Locate the cell with the specified text and output its [x, y] center coordinate. 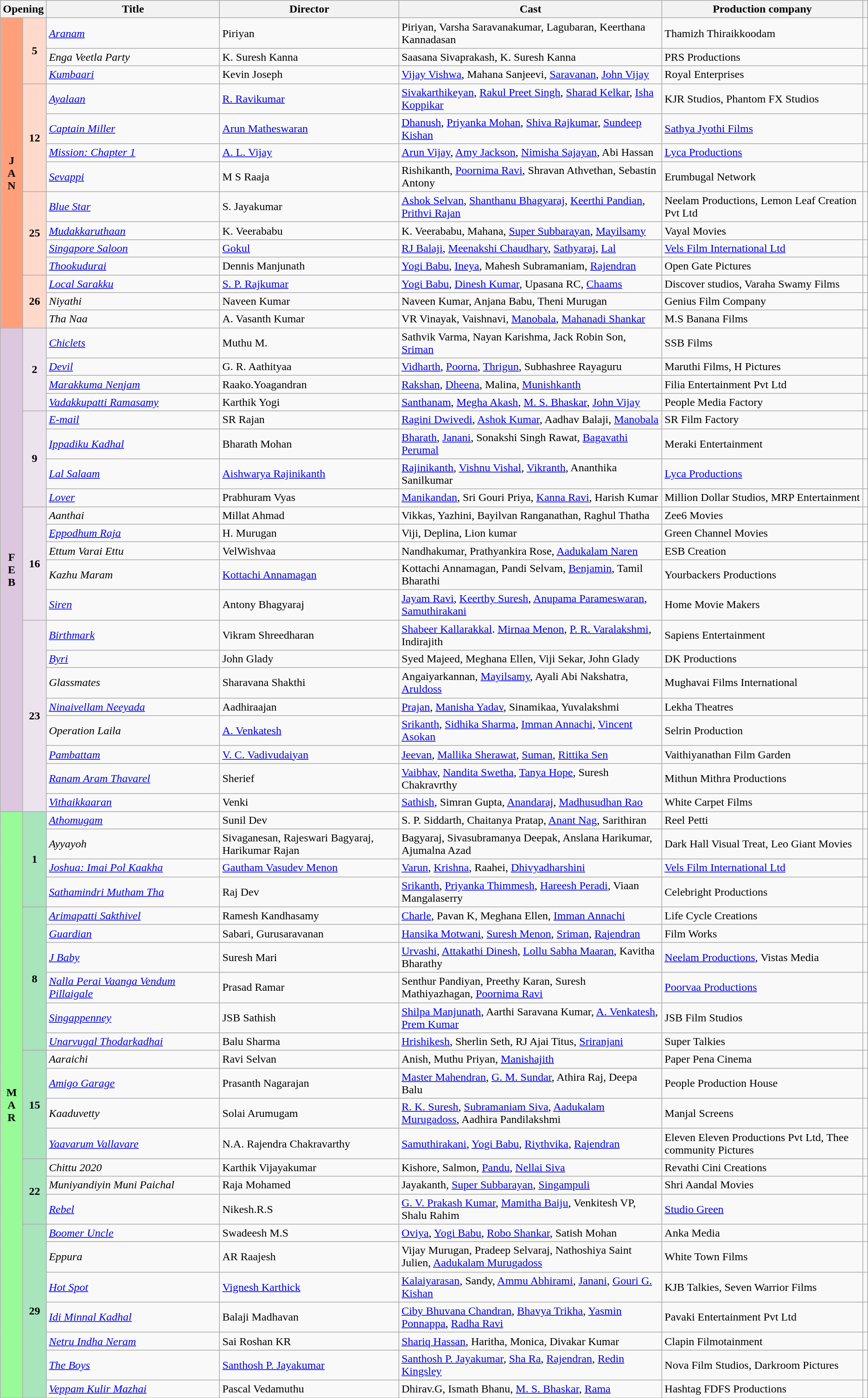
Ciby Bhuvana Chandran, Bhavya Trikha, Yasmin Ponnappa, Radha Ravi [530, 1317]
Srikanth, Sidhika Sharma, Imman Annachi, Vincent Asokan [530, 731]
Swadeesh M.S [309, 1233]
Neelam Productions, Vistas Media [762, 957]
Genius Film Company [762, 301]
K. Suresh Kanna [309, 57]
Chiclets [133, 343]
A. Vasanth Kumar [309, 319]
JAN [12, 173]
Thookudurai [133, 266]
Ippadiku Kadhal [133, 443]
Jayam Ravi, Keerthy Suresh, Anupama Parameswaran, Samuthirakani [530, 605]
12 [34, 137]
Aranam [133, 33]
Urvashi, Attakathi Dinesh, Lollu Sabha Maaran, Kavitha Bharathy [530, 957]
Hot Spot [133, 1287]
Clapin Filmotainment [762, 1341]
H. Murugan [309, 533]
Discover studios, Varaha Swamy Films [762, 283]
Srikanth, Priyanka Thimmesh, Hareesh Peradi, Viaan Mangalaserry [530, 891]
Yogi Babu, Dinesh Kumar, Upasana RC, Chaams [530, 283]
S. Jayakumar [309, 207]
KJR Studios, Phantom FX Studios [762, 98]
Byri [133, 659]
Arimapatti Sakthivel [133, 916]
Ragini Dwivedi, Ashok Kumar, Aadhav Balaji, Manobala [530, 420]
23 [34, 715]
Oviya, Yogi Babu, Robo Shankar, Satish Mohan [530, 1233]
Singappenney [133, 1018]
Erumbugal Network [762, 176]
J Baby [133, 957]
SSB Films [762, 343]
Suresh Mari [309, 957]
Sapiens Entertainment [762, 635]
Rajinikanth, Vishnu Vishal, Vikranth, Ananthika Sanilkumar [530, 474]
Santhosh P. Jayakumar [309, 1365]
Life Cycle Creations [762, 916]
Hashtag FDFS Productions [762, 1389]
Glassmates [133, 683]
Home Movie Makers [762, 605]
Open Gate Pictures [762, 266]
Prasad Ramar [309, 987]
Kaaduvetty [133, 1113]
A. L. Vijay [309, 153]
Sharavana Shakthi [309, 683]
15 [34, 1105]
Singapore Saloon [133, 248]
S. P. Rajkumar [309, 283]
5 [34, 51]
Unarvugal Thodarkadhai [133, 1042]
Shabeer Kallarakkal. Mirnaa Menon, P. R. Varalakshmi, Indirajith [530, 635]
Gokul [309, 248]
Lekha Theatres [762, 707]
Solai Arumugam [309, 1113]
Nandhakumar, Prathyankira Rose, Aadukalam Naren [530, 551]
Hrishikesh, Sherlin Seth, RJ Ajai Titus, Sriranjani [530, 1042]
Million Dollar Studios, MRP Entertainment [762, 498]
Saasana Sivaprakash, K. Suresh Kanna [530, 57]
Mughavai Films International [762, 683]
Joshua: Imai Pol Kaakha [133, 868]
Karthik Vijayakumar [309, 1167]
VelWishvaa [309, 551]
Kottachi Annamagan [309, 574]
Super Talkies [762, 1042]
A. Venkatesh [309, 731]
Devil [133, 367]
Eleven Eleven Productions Pvt Ltd, Thee community Pictures [762, 1144]
Birthmark [133, 635]
Vaithiyanathan Film Garden [762, 755]
PRS Productions [762, 57]
Meraki Entertainment [762, 443]
Santhanam, Megha Akash, M. S. Bhaskar, John Vijay [530, 402]
Nova Film Studios, Darkroom Pictures [762, 1365]
Prajan, Manisha Yadav, Sinamikaa, Yuvalakshmi [530, 707]
Raj Dev [309, 891]
22 [34, 1191]
Bagyaraj, Sivasubramanya Deepak, Anslana Harikumar, Ajumalna Azad [530, 844]
Pascal Vedamuthu [309, 1389]
Thamizh Thiraikkoodam [762, 33]
Zee6 Movies [762, 515]
Athomugam [133, 820]
Idi Minnal Kadhal [133, 1317]
Operation Laila [133, 731]
Ramesh Kandhasamy [309, 916]
Paper Pena Cinema [762, 1059]
Eppura [133, 1257]
Venki [309, 802]
Charle, Pavan K, Meghana Ellen, Imman Annachi [530, 916]
Mission: Chapter 1 [133, 153]
16 [34, 563]
Selrin Production [762, 731]
Prasanth Nagarajan [309, 1084]
Revathi Cini Creations [762, 1167]
White Carpet Films [762, 802]
Viji, Deplina, Lion kumar [530, 533]
Aaraichi [133, 1059]
Kottachi Annamagan, Pandi Selvam, Benjamin, Tamil Bharathi [530, 574]
E-mail [133, 420]
Rebel [133, 1209]
White Town Films [762, 1257]
Ranam Aram Thavarel [133, 778]
Yogi Babu, Ineya, Mahesh Subramaniam, Rajendran [530, 266]
Sai Roshan KR [309, 1341]
Dennis Manjunath [309, 266]
Rakshan, Dheena, Malina, Munishkanth [530, 385]
Enga Veetla Party [133, 57]
MAR [12, 1104]
Ayyayoh [133, 844]
Cast [530, 9]
Vithaikkaaran [133, 802]
Sunil Dev [309, 820]
Bharath Mohan [309, 443]
Nikesh.R.S [309, 1209]
Raako.Yoagandran [309, 385]
Anish, Muthu Priyan, Manishajith [530, 1059]
Marakkuma Nenjam [133, 385]
Bharath, Janani, Sonakshi Singh Rawat, Bagavathi Perumal [530, 443]
Kalaiyarasan, Sandy, Ammu Abhirami, Janani, Gouri G. Kishan [530, 1287]
Millat Ahmad [309, 515]
Boomer Uncle [133, 1233]
K. Veerababu [309, 231]
Naveen Kumar [309, 301]
Yaavarum Vallavare [133, 1144]
Neelam Productions, Lemon Leaf Creation Pvt Ltd [762, 207]
Ettum Varai Ettu [133, 551]
AR Raajesh [309, 1257]
Siren [133, 605]
M.S Banana Films [762, 319]
Naveen Kumar, Anjana Babu, Theni Murugan [530, 301]
Vadakkupatti Ramasamy [133, 402]
DK Productions [762, 659]
Sevappi [133, 176]
SR Rajan [309, 420]
Green Channel Movies [762, 533]
Antony Bhagyaraj [309, 605]
Aadhiraajan [309, 707]
Studio Green [762, 1209]
2 [34, 369]
Sherief [309, 778]
M S Raaja [309, 176]
29 [34, 1311]
KJB Talkies, Seven Warrior Films [762, 1287]
Sathish, Simran Gupta, Anandaraj, Madhusudhan Rao [530, 802]
JSB Sathish [309, 1018]
Production company [762, 9]
Opening [23, 9]
Title [133, 9]
Santhosh P. Jayakumar, Sha Ra, Rajendran, Redin Kingsley [530, 1365]
Karthik Yogi [309, 402]
Sabari, Gurusaravanan [309, 933]
Kazhu Maram [133, 574]
ESB Creation [762, 551]
Local Sarakku [133, 283]
Muniyandiyin Muni Paichal [133, 1185]
1 [34, 859]
Vidharth, Poorna, Thrigun, Subhashree Rayaguru [530, 367]
Aishwarya Rajinikanth [309, 474]
SR Film Factory [762, 420]
G. R. Aathityaa [309, 367]
Vikkas, Yazhini, Bayilvan Ranganathan, Raghul Thatha [530, 515]
Vayal Movies [762, 231]
Piriyan, Varsha Saravanakumar, Lagubaran, Keerthana Kannadasan [530, 33]
R. K. Suresh, Subramaniam Siva, Aadukalam Murugadoss, Aadhira Pandilakshmi [530, 1113]
Blue Star [133, 207]
Vijay Murugan, Pradeep Selvaraj, Nathoshiya Saint Julien, Aadukalam Murugadoss [530, 1257]
Tha Naa [133, 319]
8 [34, 979]
Vikram Shreedharan [309, 635]
RJ Balaji, Meenakshi Chaudhary, Sathyaraj, Lal [530, 248]
Varun, Krishna, Raahei, Dhivyadharshini [530, 868]
K. Veerababu, Mahana, Super Subbarayan, Mayilsamy [530, 231]
VR Vinayak, Vaishnavi, Manobala, Mahanadi Shankar [530, 319]
9 [34, 459]
Sathya Jyothi Films [762, 129]
S. P. Siddarth, Chaitanya Pratap, Anant Nag, Sarithiran [530, 820]
Dhanush, Priyanka Mohan, Shiva Rajkumar, Sundeep Kishan [530, 129]
Ayalaan [133, 98]
Poorvaa Productions [762, 987]
Maruthi Films, H Pictures [762, 367]
Shri Aandal Movies [762, 1185]
Yourbackers Productions [762, 574]
Aanthai [133, 515]
Jayakanth, Super Subbarayan, Singampuli [530, 1185]
Manjal Screens [762, 1113]
Sivakarthikeyan, Rakul Preet Singh, Sharad Kelkar, Isha Koppikar [530, 98]
25 [34, 233]
Sathamindri Mutham Tha [133, 891]
Lal Salaam [133, 474]
Master Mahendran, G. M. Sundar, Athira Raj, Deepa Balu [530, 1084]
Sathvik Varma, Nayan Karishma, Jack Robin Son, Sriman [530, 343]
Dark Hall Visual Treat, Leo Giant Movies [762, 844]
JSB Film Studios [762, 1018]
Film Works [762, 933]
Chittu 2020 [133, 1167]
Vijay Vishwa, Mahana Sanjeevi, Saravanan, John Vijay [530, 75]
Kevin Joseph [309, 75]
Eppodhum Raja [133, 533]
Arun Vijay, Amy Jackson, Nimisha Sajayan, Abi Hassan [530, 153]
Vignesh Karthick [309, 1287]
Samuthirakani, Yogi Babu, Riythvika, Rajendran [530, 1144]
Hansika Motwani, Suresh Menon, Sriman, Rajendran [530, 933]
The Boys [133, 1365]
Lover [133, 498]
Balaji Madhavan [309, 1317]
Mithun Mithra Productions [762, 778]
People Media Factory [762, 402]
Pavaki Entertainment Pvt Ltd [762, 1317]
V. C. Vadivudaiyan [309, 755]
Mudakkaruthaan [133, 231]
Veppam Kulir Mazhai [133, 1389]
Filia Entertainment Pvt Ltd [762, 385]
Vaibhav, Nandita Swetha, Tanya Hope, Suresh Chakravrthy [530, 778]
Raja Mohamed [309, 1185]
Ninaivellam Neeyada [133, 707]
Celebright Productions [762, 891]
Ashok Selvan, Shanthanu Bhagyaraj, Keerthi Pandian, Prithvi Rajan [530, 207]
Prabhuram Vyas [309, 498]
26 [34, 301]
Shariq Hassan, Haritha, Monica, Divakar Kumar [530, 1341]
Balu Sharma [309, 1042]
John Glady [309, 659]
FEB [12, 570]
G. V. Prakash Kumar, Mamitha Baiju, Venkitesh VP, Shalu Rahim [530, 1209]
Sivaganesan, Rajeswari Bagyaraj, Harikumar Rajan [309, 844]
Dhirav.G, Ismath Bhanu, M. S. Bhaskar, Rama [530, 1389]
Syed Majeed, Meghana Ellen, Viji Sekar, John Glady [530, 659]
Rishikanth, Poornima Ravi, Shravan Athvethan, Sebastin Antony [530, 176]
Reel Petti [762, 820]
Kumbaari [133, 75]
Netru Indha Neram [133, 1341]
Kishore, Salmon, Pandu, Nellai Siva [530, 1167]
People Production House [762, 1084]
Manikandan, Sri Gouri Priya, Kanna Ravi, Harish Kumar [530, 498]
Muthu M. [309, 343]
N.A. Rajendra Chakravarthy [309, 1144]
Niyathi [133, 301]
Anka Media [762, 1233]
Amigo Garage [133, 1084]
Angaiyarkannan, Mayilsamy, Ayali Abi Nakshatra, Aruldoss [530, 683]
Captain Miller [133, 129]
Arun Matheswaran [309, 129]
Pambattam [133, 755]
Senthur Pandiyan, Preethy Karan, Suresh Mathiyazhagan, Poornima Ravi [530, 987]
R. Ravikumar [309, 98]
Shilpa Manjunath, Aarthi Saravana Kumar, A. Venkatesh, Prem Kumar [530, 1018]
Gautham Vasudev Menon [309, 868]
Director [309, 9]
Jeevan, Mallika Sherawat, Suman, Rittika Sen [530, 755]
Ravi Selvan [309, 1059]
Royal Enterprises [762, 75]
Nalla Perai Vaanga Vendum Pillaigale [133, 987]
Guardian [133, 933]
Piriyan [309, 33]
